For the text-containing cell, return its midpoint in [X, Y] coordinate format. 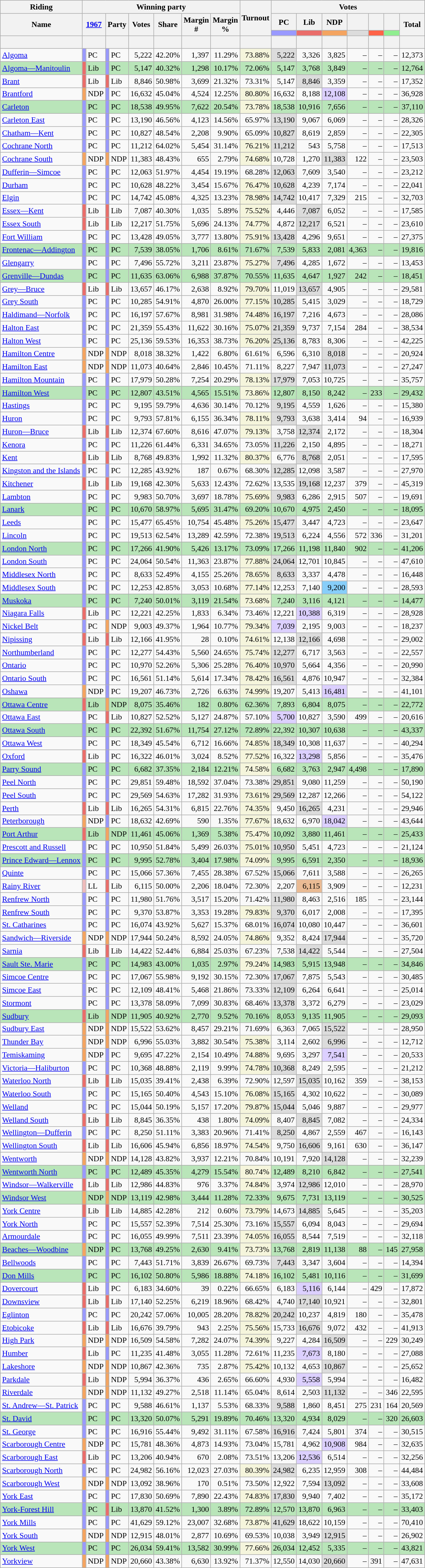
438 [196, 1120]
73.86% [256, 393]
79.24% [256, 964]
27.03% [225, 1471]
20.54% [225, 107]
49.25% [168, 1250]
Dovercourt [42, 1289]
17.34% [225, 679]
74.58% [256, 769]
42.69% [168, 821]
40.92% [168, 1016]
Winning party [161, 7]
25,014 [412, 990]
4,356 [334, 666]
17,395 [412, 912]
47.07% [225, 432]
10,388 [309, 613]
Algoma—Manitoulin [42, 68]
41,913 [412, 1328]
52.39% [168, 1224]
40.32% [168, 68]
94 [358, 419]
46.61% [168, 1406]
5,915 [309, 964]
16.66% [225, 744]
12,023 [196, 1471]
Leeds [42, 523]
48.36% [168, 1444]
68.28% [256, 172]
30.15% [225, 977]
27,970 [412, 471]
3,353 [196, 912]
Wellington South [42, 1146]
9,450 [284, 808]
6,856 [196, 1146]
73.33% [256, 990]
2,350 [334, 860]
14,030 [309, 1561]
76.40% [256, 666]
36.34% [225, 419]
8,242 [334, 393]
57.06% [168, 1315]
Hamilton West [42, 393]
42.25% [168, 613]
26,902 [412, 1536]
9,080 [309, 783]
5,758 [334, 146]
976 [196, 1185]
4,559 [309, 406]
13,535 [284, 484]
0.80% [225, 705]
7,656 [334, 107]
11.29% [225, 55]
44,484 [412, 1471]
6,331 [196, 445]
42.85% [168, 588]
499 [358, 717]
3,763 [309, 769]
45.54% [168, 744]
5,614 [196, 679]
2,008 [334, 912]
2,207 [284, 886]
3,587 [334, 471]
38.32% [168, 354]
Kent [42, 458]
29,946 [412, 808]
6.39% [225, 1081]
39.79% [168, 1328]
18,451 [412, 276]
Waterloo South [42, 1094]
Carleton East [42, 120]
Yorkview [42, 1561]
London North [42, 549]
3,326 [309, 55]
8.52% [225, 756]
27,958 [412, 1250]
2,859 [334, 133]
10,845 [334, 562]
943 [196, 1328]
4,284 [309, 1341]
12.25% [225, 94]
3,053 [196, 588]
35,757 [412, 380]
17.20% [225, 1107]
45.94% [168, 1146]
6,970 [309, 821]
4,279 [196, 1172]
4,653 [309, 1367]
30.83% [225, 1003]
7,538 [284, 951]
Kingston and the Islands [42, 471]
Parry Sound [42, 769]
3,029 [334, 302]
Kenora [42, 445]
30,089 [412, 1094]
Riverdale [42, 1393]
Sarnia [42, 951]
5,986 [196, 1276]
3,517 [196, 899]
40,294 [412, 744]
35,478 [412, 1315]
77.88% [256, 562]
54,122 [412, 795]
70.12% [256, 406]
Algoma [42, 55]
70.55% [256, 276]
7,329 [334, 198]
39.41% [168, 1081]
5,801 [334, 1432]
7,609 [309, 172]
66.60% [256, 1380]
13.80% [225, 237]
St. Andrew—St. Patrick [42, 1406]
19.28% [225, 912]
40.64% [168, 367]
12,138 [284, 640]
York South [42, 1536]
22,557 [412, 652]
74.86% [256, 938]
18,936 [412, 860]
5,560 [196, 652]
11,637 [334, 744]
15.54% [225, 1172]
7,082 [334, 1120]
51.11% [168, 1133]
8,210 [309, 1172]
436 [196, 1380]
Windsor West [42, 1198]
2,846 [196, 367]
1,927 [334, 276]
233 [377, 393]
Perth [42, 808]
6,363 [284, 1029]
2,915 [334, 497]
1,672 [334, 263]
LL [95, 886]
45,319 [412, 484]
3,880 [309, 834]
15.10% [225, 1094]
6,804 [309, 705]
36,147 [412, 1146]
5,157 [196, 1107]
68.42% [256, 1302]
6,052 [334, 211]
21.32% [225, 81]
3,949 [309, 1536]
4,363 [358, 250]
5,700 [284, 717]
76.08% [256, 1094]
65.45% [168, 523]
187 [196, 471]
3,825 [334, 55]
74.99% [256, 691]
78.65% [256, 575]
17,595 [412, 458]
68.33% [256, 1406]
61.61% [256, 354]
32,635 [412, 1444]
Renfrew North [42, 899]
59.41% [168, 1548]
24.07% [225, 1341]
5,451 [309, 847]
24,334 [412, 1120]
5,544 [334, 951]
46.01% [168, 756]
74.18% [256, 1276]
7,519 [334, 1237]
16,353 [196, 341]
10,725 [334, 380]
5,454 [196, 146]
3,758 [284, 432]
32.68% [225, 1522]
62.36% [256, 705]
359 [358, 1081]
164 [392, 1406]
54.58% [168, 1341]
8,451 [334, 1406]
4,296 [309, 237]
9.99% [225, 1068]
11,754 [196, 730]
43.82% [168, 1159]
10,916 [309, 107]
12,536 [309, 1458]
18,271 [412, 445]
8,783 [309, 341]
50.28% [168, 380]
Margin% [225, 25]
8,614 [284, 1393]
St. George [42, 1432]
38.96% [168, 1483]
79.34% [256, 627]
24.05% [225, 938]
78.11% [256, 419]
34.60% [168, 1289]
65.09% [256, 133]
7,099 [196, 1003]
59.12% [168, 1522]
36.35% [168, 1120]
275 [358, 1406]
3,372 [309, 1003]
10.45% [225, 367]
4,975 [309, 510]
5,468 [196, 990]
3,540 [334, 172]
69.73% [256, 1263]
2,516 [334, 899]
336 [377, 536]
48.54% [168, 133]
Sault Ste. Marie [42, 964]
7,065 [309, 1029]
182 [196, 705]
34,846 [412, 964]
74.61% [256, 640]
Welland South [42, 1120]
Humber [42, 1354]
5,499 [196, 847]
1,300 [196, 1510]
45.06% [168, 834]
75.52% [256, 211]
73.73% [256, 1250]
Cochrane South [42, 159]
Port Arthur [42, 834]
3,909 [334, 886]
Nipissing [42, 640]
8,227 [284, 367]
12,701 [309, 562]
6.80% [225, 354]
53.62% [168, 1029]
6,717 [309, 652]
22,595 [412, 1393]
37.35% [168, 769]
Don Mills [42, 1276]
242 [358, 276]
1.35% [225, 821]
10,921 [334, 1302]
39 [196, 1289]
21.86% [225, 990]
23,007 [196, 1522]
32,118 [412, 1237]
50.01% [168, 601]
8,407 [284, 1120]
41.52% [168, 1510]
Sudbury East [42, 1029]
320 [392, 1419]
50.69% [168, 1497]
Hamilton East [42, 367]
38,153 [412, 1081]
3,024 [196, 756]
4,867 [309, 1133]
29,694 [412, 1224]
5.89% [225, 211]
6,279 [334, 1003]
50.00% [168, 886]
52.78% [168, 860]
55.72% [168, 263]
3,590 [334, 717]
42.20% [168, 55]
20,569 [412, 1406]
Downsview [42, 1302]
10,162 [334, 1081]
78.98% [256, 198]
9,492 [196, 1432]
4,302 [309, 1094]
13.17% [225, 549]
80.39% [256, 1471]
Armourdale [42, 1237]
2.25% [225, 1328]
13,582 [196, 1548]
Grenville—Dundas [42, 276]
52.25% [168, 1302]
47.22% [168, 1055]
1967 [94, 25]
3,638 [309, 419]
6.63% [225, 691]
27,247 [412, 367]
London South [42, 562]
43.51% [168, 393]
74.84% [256, 1185]
6,514 [334, 1458]
20.29% [225, 380]
7,140 [309, 588]
16,482 [412, 1380]
75.42% [256, 1367]
20,924 [412, 354]
10,638 [334, 730]
29,977 [412, 1107]
13.92% [225, 1561]
2.08% [225, 1458]
51.14% [168, 679]
4,740 [284, 1302]
64.02% [168, 146]
0.22% [225, 1289]
74.83% [256, 1497]
7,875 [309, 977]
17,352 [412, 81]
67.23% [256, 951]
4,325 [196, 198]
22,772 [412, 705]
229 [392, 1341]
71.67% [256, 250]
Scarborough West [42, 1483]
30.16% [225, 328]
Rainy River [42, 886]
72.06% [256, 68]
7,731 [309, 1198]
0.51% [225, 1483]
Scarborough Centre [42, 1444]
71.69% [256, 1029]
54.91% [168, 302]
Niagara Falls [42, 613]
47,631 [412, 1561]
543 [309, 146]
8,043 [334, 1224]
25,652 [412, 1367]
10,307 [309, 730]
13,453 [412, 263]
30,515 [412, 1432]
6,069 [334, 120]
Kitchener [42, 484]
15.51% [225, 393]
50.40% [168, 1094]
58.09% [168, 1003]
5,558 [309, 1380]
30.99% [225, 1548]
15.20% [225, 899]
50.19% [168, 1107]
72.61% [256, 1354]
55.44% [168, 1432]
2,195 [309, 627]
2,450 [334, 510]
8,150 [309, 393]
28.38% [225, 873]
16,481 [334, 691]
Grey—Bruce [42, 289]
1,422 [196, 354]
18.88% [225, 1276]
80.37% [256, 458]
York Mills [42, 1522]
14,673 [284, 1211]
36,601 [412, 925]
36.37% [168, 1380]
73.51% [256, 1458]
30.54% [225, 1042]
6,596 [284, 354]
59.79% [168, 406]
Northumberland [42, 652]
79.70% [256, 289]
70.46% [256, 1419]
12.43% [225, 484]
48.43% [168, 159]
12,231 [412, 886]
Lincoln [42, 536]
Quinte [42, 873]
25,433 [412, 834]
572 [358, 536]
4,698 [334, 640]
3,777 [196, 237]
41.95% [168, 640]
6,094 [309, 1224]
6,224 [309, 536]
5,856 [334, 756]
42,225 [412, 341]
50.70% [168, 497]
3,119 [196, 601]
15.37% [225, 925]
Welland [42, 1107]
30.14% [225, 406]
Brant [42, 81]
73.88% [256, 55]
5,695 [196, 510]
0.67% [225, 471]
65.04% [256, 1393]
8,457 [196, 1029]
12,550 [284, 1561]
28,593 [412, 588]
37.87% [225, 276]
54.63% [168, 795]
77.66% [256, 1548]
28,950 [412, 1029]
3,383 [196, 1133]
18,622 [309, 1522]
6,219 [196, 1302]
Cochrane North [42, 146]
5,627 [196, 925]
12,266 [334, 795]
2,602 [309, 1042]
4,556 [334, 536]
10,080 [309, 925]
6,144 [334, 1289]
284 [358, 328]
28,928 [412, 613]
73.09% [256, 549]
14,394 [412, 1263]
69.53% [256, 1536]
67.52% [256, 873]
5,543 [334, 977]
3,768 [309, 68]
2,726 [196, 691]
13.23% [225, 198]
50,190 [412, 783]
41.48% [168, 1354]
11,198 [309, 549]
42.59% [225, 536]
4,565 [196, 393]
Share [168, 25]
4,876 [309, 679]
19.19% [225, 172]
Durham [42, 185]
27,375 [412, 237]
5,426 [196, 549]
73.31% [256, 81]
77.67% [256, 821]
6,630 [196, 1561]
3,974 [284, 1185]
Nickel Belt [42, 627]
8,544 [309, 1237]
5,335 [334, 1548]
73.61% [256, 795]
4,155 [196, 575]
12,237 [334, 484]
35,476 [412, 756]
7,053 [309, 380]
41.90% [168, 549]
12,764 [412, 68]
13,948 [334, 964]
1,706 [196, 250]
38.05% [168, 250]
57.67% [168, 315]
5,046 [309, 1107]
40.94% [168, 1458]
18,237 [412, 627]
10,754 [196, 523]
170 [196, 1483]
71.41% [256, 1133]
73.78% [256, 107]
Bellwoods [42, 1263]
Carleton [42, 107]
5,415 [309, 302]
1,992 [196, 458]
4,231 [334, 808]
3.37% [225, 1185]
52.26% [168, 666]
630 [358, 1146]
122 [358, 159]
10,191 [284, 1159]
27,504 [412, 951]
Scarborough East [42, 1458]
77.14% [256, 588]
18.04% [225, 886]
984 [358, 1444]
6.34% [225, 613]
57.36% [168, 873]
18,592 [196, 783]
4,285 [309, 263]
Turnout [256, 18]
21,124 [412, 847]
Ottawa East [42, 717]
2,154 [196, 1055]
9,192 [196, 977]
10,038 [284, 1536]
19.89% [225, 1419]
735 [196, 1367]
8,463 [309, 899]
6,591 [309, 860]
12,373 [412, 55]
50.54% [168, 562]
70.16% [256, 1016]
11.32% [225, 458]
Grey South [42, 302]
2,051 [334, 458]
4,905 [334, 289]
3,444 [196, 1198]
3,347 [309, 1263]
Total [412, 25]
1,137 [196, 1406]
6,310 [309, 354]
4,121 [334, 601]
3,337 [309, 575]
37,110 [412, 107]
4,239 [309, 185]
16,143 [412, 1133]
6,017 [309, 912]
7,890 [196, 1497]
18,042 [334, 821]
49.27% [168, 1393]
10.68% [225, 588]
5.38% [225, 834]
8,619 [309, 133]
1,270 [309, 159]
72.90% [256, 1081]
7,174 [334, 185]
2,184 [196, 769]
3,604 [334, 1263]
11,019 [284, 289]
10,005 [196, 1315]
7,039 [284, 627]
12,287 [309, 795]
4,454 [196, 172]
41,101 [412, 691]
78.42% [256, 679]
Essex South [42, 224]
28,086 [412, 315]
49.37% [168, 627]
6,641 [334, 990]
49.83% [168, 458]
26.03% [225, 847]
3,882 [196, 1042]
48.22% [168, 185]
Frontenac—Addington [42, 250]
61.44% [168, 445]
22.43% [225, 1497]
48.01% [168, 1536]
12,452 [309, 1548]
45.35% [168, 1172]
62.54% [168, 536]
73.04% [256, 1444]
Scarborough North [42, 1471]
25.30% [225, 1224]
23,647 [412, 523]
6,235 [309, 1471]
Beaches—Woodbine [42, 1250]
4,636 [196, 406]
13,298 [309, 756]
21,212 [412, 1068]
3,699 [196, 81]
26,265 [412, 873]
40.30% [168, 211]
66.65% [256, 1289]
Essex—Kent [42, 211]
Glengarry [42, 263]
73.05% [256, 445]
19,691 [412, 497]
75.26% [256, 523]
75.56% [256, 1328]
33,403 [412, 1510]
22.76% [225, 808]
32,256 [412, 1458]
7,455 [196, 873]
6,842 [334, 1172]
655 [196, 159]
0.60% [225, 1211]
18.96% [225, 1302]
Sudbury [42, 1016]
51.67% [168, 730]
76.47% [256, 185]
7,254 [196, 380]
2,081 [334, 250]
74.39% [256, 1341]
12,922 [284, 1483]
77.52% [256, 756]
3,447 [309, 523]
9.90% [225, 133]
2.87% [225, 1367]
27,088 [412, 1354]
6,521 [334, 224]
8.92% [225, 289]
35,203 [412, 1211]
4,934 [309, 1419]
2,595 [334, 1068]
7,611 [309, 873]
18,304 [412, 432]
41,206 [412, 549]
507 [358, 497]
79.13% [256, 432]
9,737 [309, 328]
30,249 [412, 1341]
Eglinton [42, 1315]
54.31% [168, 808]
4,819 [334, 1315]
42.30% [168, 484]
432 [358, 1328]
53.87% [168, 912]
4,543 [196, 1094]
11,138 [334, 1250]
1,833 [196, 613]
10.49% [225, 1055]
1,298 [196, 68]
2,638 [196, 289]
Dufferin—Simcoe [42, 172]
20,533 [412, 1055]
35,172 [412, 1497]
2,150 [309, 445]
59.53% [168, 341]
30,525 [412, 1198]
7,282 [196, 1341]
75.38% [256, 1042]
2,119 [196, 1068]
48.88% [168, 1068]
8,306 [334, 341]
54.43% [168, 652]
43,337 [412, 730]
8,424 [309, 938]
7,673 [309, 1354]
Ottawa South [42, 730]
Haldimand—Norfolk [42, 315]
6,712 [196, 744]
18.97% [225, 1146]
73.68% [256, 601]
75.69% [256, 497]
74.78% [256, 1068]
17,585 [412, 211]
9,750 [284, 1146]
88 [358, 1250]
43.00% [168, 964]
58.97% [168, 510]
75.47% [256, 834]
Hastings [42, 406]
5.53% [225, 1406]
8,029 [334, 1419]
24.87% [225, 717]
Oshawa [42, 691]
14,477 [412, 601]
75.01% [256, 847]
7,402 [334, 1497]
5,413 [309, 691]
23,144 [412, 899]
50.98% [168, 81]
73.50% [256, 1483]
70.84% [256, 1159]
10,116 [334, 1276]
York East [42, 1497]
Thunder Bay [42, 1042]
11,622 [196, 328]
31.11% [225, 1432]
4,524 [196, 94]
12,570 [284, 1510]
37.04% [225, 783]
3,114 [284, 1042]
59.48% [168, 783]
51.76% [168, 899]
4,498 [358, 769]
Margin# [196, 25]
18,729 [412, 302]
Hamilton Mountain [42, 380]
5,664 [309, 666]
22,305 [412, 133]
Huron—Bruce [42, 432]
Wellington—Dufferin [42, 1133]
Ottawa West [42, 744]
29.21% [225, 1029]
36,928 [412, 94]
1,626 [334, 406]
74.35% [256, 808]
55.03% [168, 1042]
12,108 [334, 94]
0.10% [225, 640]
10.69% [225, 1536]
308 [358, 1471]
York West [42, 1548]
16,939 [412, 419]
42.98% [168, 1198]
68.01% [256, 925]
10,728 [284, 159]
5,306 [196, 666]
374 [358, 1432]
33,608 [412, 1483]
20,990 [412, 666]
72.62% [256, 484]
10,622 [334, 1094]
18.78% [225, 497]
Elgin [42, 198]
3,297 [309, 1055]
9.41% [225, 1250]
1.80% [225, 1120]
Lakeshore [42, 1367]
75.91% [256, 237]
75.07% [256, 328]
30,485 [412, 977]
3,937 [196, 1159]
28,326 [412, 120]
Etobicoke [42, 1328]
45.08% [168, 198]
2,947 [334, 769]
6,155 [196, 419]
23,610 [412, 224]
25.28% [225, 666]
75.74% [256, 652]
9,675 [284, 1198]
29,432 [412, 393]
31.14% [225, 146]
10,237 [309, 1315]
49.05% [168, 237]
9.52% [225, 1016]
429 [377, 1289]
46.73% [168, 691]
17,513 [412, 146]
670 [196, 1458]
52.49% [168, 575]
68.46% [256, 1003]
74.54% [256, 1146]
5,645 [334, 1211]
4,870 [196, 302]
215 [358, 198]
32,801 [412, 1302]
Chatham—Kent [42, 133]
20.96% [225, 1133]
2,630 [196, 1250]
12,010 [334, 1185]
27.12% [225, 730]
1,397 [196, 55]
76.21% [256, 146]
55.98% [168, 977]
34.65% [225, 445]
17,872 [412, 1289]
Wentworth [42, 1159]
20,616 [412, 717]
5,127 [196, 717]
38.73% [225, 341]
York-Forest Hill [42, 1510]
1,964 [196, 627]
4,930 [284, 1380]
49.99% [168, 1237]
Prescott and Russell [42, 847]
23.39% [225, 1237]
Renfrew South [42, 912]
25.26% [225, 575]
35.46% [168, 705]
71.11% [256, 367]
45.48% [225, 523]
10.77% [225, 627]
8,981 [196, 315]
2,518 [196, 1393]
23,212 [412, 172]
2,559 [334, 1133]
4,446 [284, 211]
73.87% [256, 1522]
8,180 [334, 1354]
Temiskaming [42, 1055]
York Centre [42, 1211]
29,581 [412, 289]
4,895 [334, 445]
Fort William [42, 237]
3,414 [334, 419]
46.56% [168, 120]
6,988 [196, 276]
16,448 [412, 575]
Lanark [42, 510]
69.20% [256, 510]
15.67% [225, 185]
3,359 [334, 81]
31,201 [412, 536]
31.47% [225, 510]
185 [358, 899]
31,699 [412, 1276]
52.44% [168, 951]
27,541 [412, 1172]
Muskoka [42, 601]
590 [196, 821]
11.14% [225, 1393]
63.06% [168, 276]
10,947 [334, 679]
12,712 [412, 1042]
180 [358, 1315]
6,264 [309, 990]
8,249 [309, 1068]
Halton West [42, 341]
17.98% [225, 860]
56.16% [168, 1471]
51.84% [168, 847]
3,563 [334, 652]
79.83% [256, 912]
9,651 [334, 237]
2,206 [196, 886]
3,454 [196, 185]
Middlesex South [42, 588]
42.36% [168, 1367]
3.89% [225, 1510]
71.42% [256, 899]
12,098 [309, 471]
3,116 [309, 601]
3,697 [196, 497]
9,352 [284, 938]
12,959 [334, 1471]
17,890 [412, 769]
75.27% [256, 263]
72.38% [256, 536]
Ontario [42, 666]
74.05% [256, 1237]
145 [392, 1250]
26.67% [225, 1263]
8.61% [225, 250]
23,503 [412, 159]
77.15% [256, 302]
5,696 [196, 224]
2.65% [225, 1380]
7,893 [284, 705]
8,616 [196, 432]
70,410 [412, 1522]
7,541 [334, 1055]
Brantford [42, 94]
22,041 [412, 185]
13,289 [196, 536]
28,970 [412, 1185]
68.30% [256, 471]
65.97% [256, 120]
24.13% [225, 224]
55.43% [168, 328]
73.79% [256, 1211]
4,647 [309, 276]
York North [42, 1224]
Ottawa Centre [42, 705]
71.37% [256, 1561]
10,092 [284, 834]
31.93% [225, 795]
6,815 [196, 808]
7,514 [196, 1224]
902 [358, 549]
7,154 [334, 328]
74.68% [256, 159]
73.46% [256, 613]
10.17% [225, 68]
4,123 [196, 120]
44.83% [168, 1185]
79.87% [256, 1107]
29,002 [412, 640]
Middlesex North [42, 575]
Hamilton Centre [42, 354]
Victoria—Haliburton [42, 1068]
43.38% [168, 1561]
76.20% [256, 341]
48.41% [168, 990]
9,072 [334, 1328]
7,511 [196, 1237]
28.20% [225, 1315]
51.71% [168, 1263]
18,095 [412, 510]
74.48% [256, 315]
2,172 [334, 432]
17,282 [196, 795]
St. Catharines [42, 925]
72.33% [256, 1198]
73.16% [256, 1224]
High Park [42, 1341]
3,404 [196, 860]
3,055 [196, 1354]
19,816 [412, 250]
5,633 [196, 484]
50.07% [168, 1419]
391 [377, 1561]
10,132 [284, 1367]
3,849 [334, 68]
9,940 [309, 1497]
10,447 [334, 925]
1,860 [309, 1406]
12,597 [284, 1081]
Simcoe East [42, 990]
9,200 [334, 588]
6,319 [334, 613]
10,308 [309, 744]
6,884 [196, 951]
5,291 [196, 1419]
26,603 [412, 1419]
46.17% [168, 289]
32,703 [412, 198]
32,239 [412, 1159]
43,644 [412, 821]
11,259 [334, 783]
10,908 [334, 1444]
25.03% [225, 951]
26.00% [225, 302]
67.58% [256, 1432]
78.82% [256, 1315]
9,161 [334, 1146]
Riding [42, 7]
4,962 [309, 1444]
4,673 [334, 315]
Huron [42, 419]
6,286 [309, 497]
Peel South [42, 795]
31.98% [225, 315]
Peel North [42, 783]
15,733 [284, 1328]
Sandwich—Riverside [42, 938]
8,188 [309, 94]
467 [358, 1133]
Halton East [42, 328]
14.93% [225, 1444]
52.52% [168, 717]
Peterborough [42, 821]
Lambton [42, 497]
231 [377, 1406]
4,873 [196, 1444]
5,833 [309, 250]
42.28% [168, 1211]
47,610 [412, 562]
Party [117, 25]
32,384 [412, 679]
Prince Edward—Lennox [42, 860]
38,534 [412, 328]
4,478 [334, 575]
73.38% [256, 783]
1,369 [196, 834]
8,592 [196, 938]
8,053 [284, 1016]
6,776 [284, 458]
5,481 [309, 1276]
49.95% [168, 107]
2,503 [309, 1393]
67.60% [168, 432]
74.85% [256, 744]
Wentworth North [42, 1172]
Name [42, 25]
24.65% [225, 652]
9,227 [284, 1341]
3,588 [334, 873]
50.24% [168, 938]
2,438 [196, 1081]
212 [196, 1211]
50.80% [168, 1276]
28 [196, 640]
14.56% [225, 120]
379 [358, 484]
80.80% [256, 94]
10,417 [309, 198]
74.77% [256, 224]
21.54% [225, 601]
7,594 [309, 1483]
9,067 [309, 120]
9,135 [309, 1016]
2,208 [196, 133]
Simcoe Centre [42, 977]
Windsor—Walkerville [42, 1185]
23,029 [412, 1003]
St. David [42, 1419]
Waterloo North [42, 1081]
80.74% [256, 1172]
3,839 [196, 1263]
2,819 [309, 1250]
2.97% [225, 964]
43,821 [412, 1548]
Oxford [42, 756]
11,363 [196, 562]
3,211 [196, 263]
78.13% [256, 380]
9,887 [334, 1107]
7,216 [309, 315]
Parkdale [42, 1380]
51.75% [168, 224]
2.79% [225, 159]
51.97% [168, 172]
7,920 [309, 1159]
74.88% [256, 1055]
57.81% [168, 419]
29,093 [412, 1016]
2,770 [196, 1016]
35,720 [412, 938]
7,622 [196, 107]
10,159 [334, 1522]
346 [392, 1393]
6,963 [334, 1510]
45.04% [168, 94]
2,877 [196, 1536]
5,116 [309, 1289]
7,424 [309, 1432]
11,840 [334, 549]
Ontario South [42, 679]
15,380 [412, 406]
4,872 [284, 224]
57.10% [256, 717]
Stormont [42, 1003]
7,947 [309, 367]
